Detect which cell encompasses the target text, then output its [x, y] center coordinate. 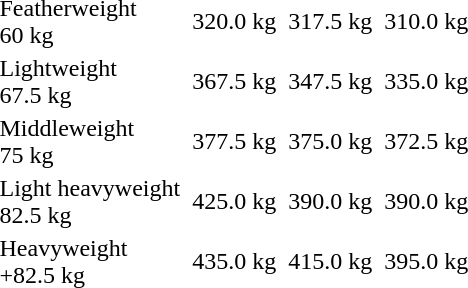
367.5 kg [234, 82]
377.5 kg [234, 142]
425.0 kg [234, 202]
375.0 kg [330, 142]
347.5 kg [330, 82]
390.0 kg [330, 202]
